Scan for the cell matching the given text and deliver its [x, y] coordinate at center. 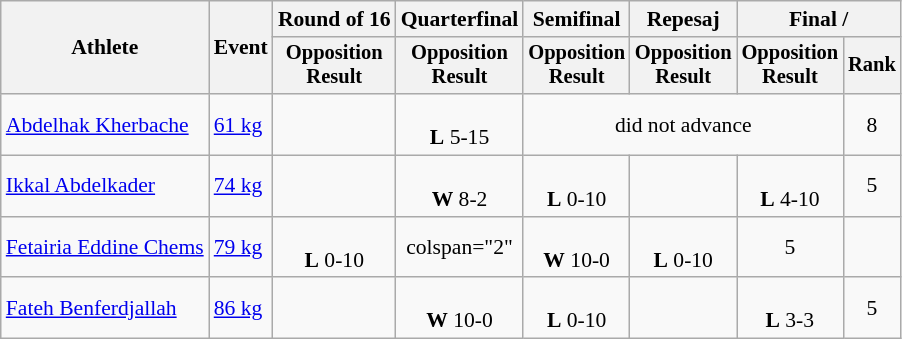
Fateh Benferdjallah [105, 308]
Round of 16 [334, 19]
Repesaj [684, 19]
colspan="2" [460, 248]
61 kg [241, 124]
Athlete [105, 48]
Rank [872, 66]
Ikkal Abdelkader [105, 186]
W 8-2 [460, 186]
86 kg [241, 308]
Abdelhak Kherbache [105, 124]
Event [241, 48]
74 kg [241, 186]
8 [872, 124]
Semifinal [576, 19]
79 kg [241, 248]
L 4-10 [790, 186]
L 5-15 [460, 124]
Final / [819, 19]
L 3-3 [790, 308]
Fetairia Eddine Chems [105, 248]
did not advance [683, 124]
Quarterfinal [460, 19]
